Find where the given text appears and provide that cell's center as (X, Y) coordinate. 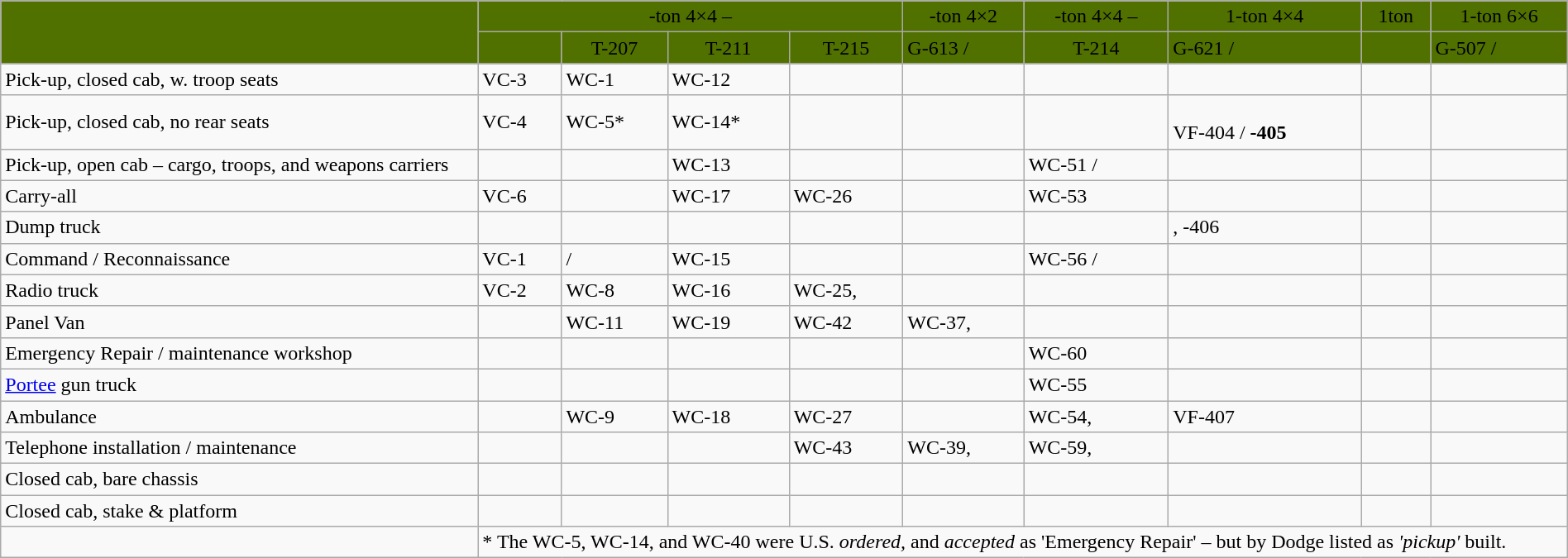
WC-26 (846, 196)
Ambulance (240, 416)
WC-5* (614, 122)
1ton (1396, 17)
WC-55 (1097, 384)
Radio truck (240, 290)
WC-11 (614, 322)
VF-407 (1265, 416)
1-ton 6×6 (1499, 17)
Panel Van (240, 322)
T-214 (1097, 48)
WC-51 / (1097, 165)
Portee gun truck (240, 384)
Carry-all (240, 196)
* The WC-5, WC-14, and WC-40 were U.S. ordered, and accepted as 'Emergency Repair' – but by Dodge listed as 'pickup' built. (1022, 542)
WC-16 (728, 290)
G-621 / (1265, 48)
VC-2 (519, 290)
Pick-up, closed cab, no rear seats (240, 122)
WC-17 (728, 196)
WC-12 (728, 79)
WC-39, (963, 448)
WC-8 (614, 290)
VC-3 (519, 79)
WC-59, (1097, 448)
WC-15 (728, 259)
WC-18 (728, 416)
Closed cab, stake & platform (240, 511)
Pick-up, closed cab, w. troop seats (240, 79)
T-207 (614, 48)
-ton 4×2 (963, 17)
WC-19 (728, 322)
T-215 (846, 48)
Pick-up, open cab – cargo, troops, and weapons carriers (240, 165)
T-211 (728, 48)
VC-6 (519, 196)
1-ton 4×4 (1265, 17)
WC-54, (1097, 416)
/ (614, 259)
WC-27 (846, 416)
G-507 / (1499, 48)
WC-53 (1097, 196)
Emergency Repair / maintenance workshop (240, 353)
Dump truck (240, 227)
Closed cab, bare chassis (240, 479)
WC-1 (614, 79)
WC-13 (728, 165)
WC-56 / (1097, 259)
WC-42 (846, 322)
WC-60 (1097, 353)
WC-14* (728, 122)
WC-9 (614, 416)
Telephone installation / maintenance (240, 448)
WC-43 (846, 448)
VC-4 (519, 122)
WC-25, (846, 290)
Command / Reconnaissance (240, 259)
WC-37, (963, 322)
VC-1 (519, 259)
VF-404 / -405 (1265, 122)
G-613 / (963, 48)
, -406 (1265, 227)
